From the cell containing the given text, extract its center point as (x, y) coordinate. 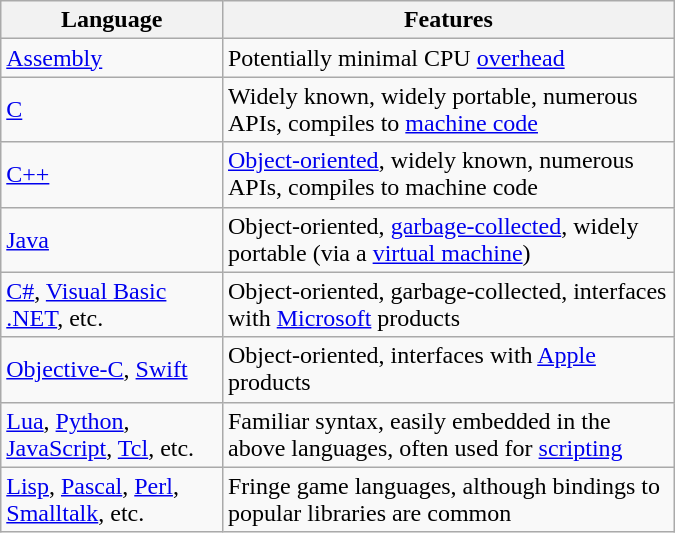
C#, Visual Basic .NET, etc. (112, 304)
Object-oriented, widely known, numerous APIs, compiles to machine code (448, 174)
Object-oriented, interfaces with Apple products (448, 370)
Object-oriented, garbage-collected, widely portable (via a virtual machine) (448, 240)
Widely known, widely portable, numerous APIs, compiles to machine code (448, 110)
Lua, Python, JavaScript, Tcl, etc. (112, 434)
Language (112, 20)
C++ (112, 174)
Features (448, 20)
Objective-C, Swift (112, 370)
C (112, 110)
Assembly (112, 58)
Java (112, 240)
Familiar syntax, easily embedded in the above languages, often used for scripting (448, 434)
Potentially minimal CPU overhead (448, 58)
Object-oriented, garbage-collected, interfaces with Microsoft products (448, 304)
Lisp, Pascal, Perl, Smalltalk, etc. (112, 500)
Fringe game languages, although bindings to popular libraries are common (448, 500)
